For the text-containing cell, return its midpoint in [x, y] coordinate format. 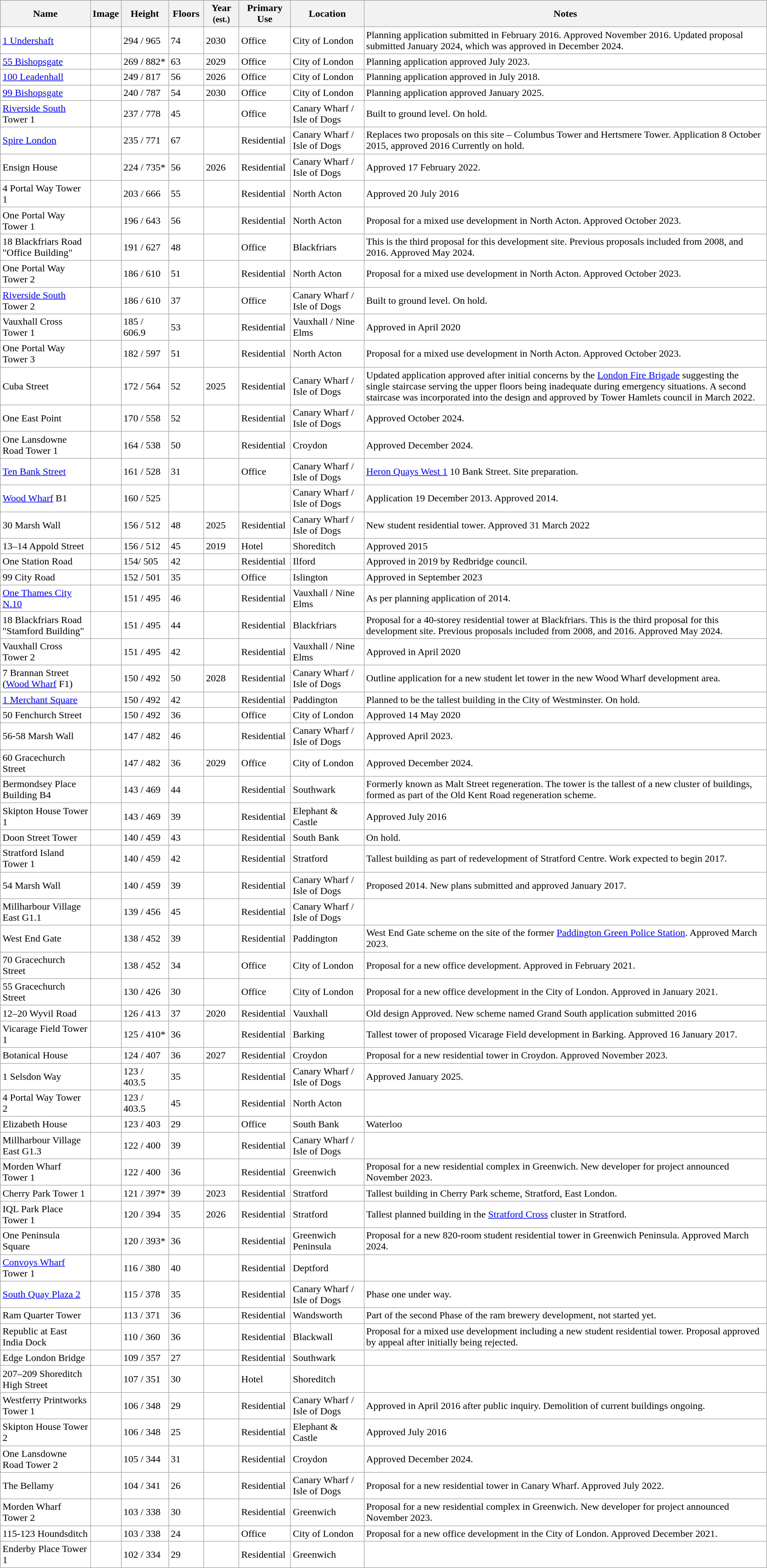
One Lansdowne Road Tower 1 [45, 445]
Wood Wharf B1 [45, 498]
13–14 Appold Street [45, 546]
One Portal Way Tower 3 [45, 354]
115-123 Houndsditch [45, 1534]
Deptford [327, 1268]
Waterloo [565, 1124]
224 / 735* [145, 167]
Edge London Bridge [45, 1358]
125 / 410* [145, 1034]
104 / 341 [145, 1486]
55 Gracechurch Street [45, 992]
154/ 505 [145, 562]
One Station Road [45, 562]
Height [145, 14]
Cuba Street [45, 386]
Approved October 2024. [565, 418]
New student residential tower. Approved 31 March 2022 [565, 525]
Westferry Printworks Tower 1 [45, 1405]
110 / 360 [145, 1336]
Greenwich Peninsula [327, 1241]
2020 [221, 1013]
249 / 817 [145, 77]
Phase one under way. [565, 1295]
105 / 344 [145, 1459]
Proposal for a mixed use development including a new student residential tower. Proposal approved by appeal after initially being rejected. [565, 1336]
Location [327, 14]
Barking [327, 1034]
Approved 20 July 2016 [565, 193]
102 / 334 [145, 1554]
30 Marsh Wall [45, 525]
Part of the second Phase of the ram brewery development, not started yet. [565, 1315]
113 / 371 [145, 1315]
74 [186, 40]
Botanical House [45, 1055]
50 Fenchurch Street [45, 715]
One East Point [45, 418]
Skipton House Tower 1 [45, 817]
Approved 2015 [565, 546]
161 / 528 [145, 471]
Elizabeth House [45, 1124]
Wandsworth [327, 1315]
Tallest tower of proposed Vicarage Field development in Barking. Approved 16 January 2017. [565, 1034]
164 / 538 [145, 445]
24 [186, 1534]
1 Merchant Square [45, 700]
One Peninsula Square [45, 1241]
40 [186, 1268]
Vauxhall Cross Tower 2 [45, 652]
120 / 393* [145, 1241]
Skipton House Tower 2 [45, 1432]
4 Portal Way Tower 1 [45, 193]
Approved 14 May 2020 [565, 715]
55 Bishopsgate [45, 61]
Old design Approved. New scheme named Grand South application submitted 2016 [565, 1013]
Ensign House [45, 167]
54 [186, 93]
55 [186, 193]
120 / 394 [145, 1214]
On hold. [565, 837]
99 Bishopsgate [45, 93]
Primary Use [265, 14]
56-58 Marsh Wall [45, 736]
Millharbour Village East G1.1 [45, 912]
185 / 606.9 [145, 327]
123 / 403 [145, 1124]
269 / 882* [145, 61]
27 [186, 1358]
160 / 525 [145, 498]
237 / 778 [145, 114]
Year (est.) [221, 14]
240 / 787 [145, 93]
2019 [221, 546]
12–20 Wyvil Road [45, 1013]
196 / 643 [145, 221]
Floors [186, 14]
Tallest planned building in the Stratford Cross cluster in Stratford. [565, 1214]
109 / 357 [145, 1358]
121 / 397* [145, 1193]
Name [45, 14]
126 / 413 [145, 1013]
1 Selsdon Way [45, 1076]
One Portal Way Tower 1 [45, 221]
Millharbour Village East G1.3 [45, 1145]
2023 [221, 1193]
67 [186, 140]
Tallest building as part of redevelopment of Stratford Centre. Work expected to begin 2017. [565, 858]
Cherry Park Tower 1 [45, 1193]
Tallest building in Cherry Park scheme, Stratford, East London. [565, 1193]
Morden Wharf Tower 1 [45, 1172]
Enderby Place Tower 1 [45, 1554]
Proposal for a new residential tower in Canary Wharf. Approved July 2022. [565, 1486]
South Quay Plaza 2 [45, 1295]
Ten Bank Street [45, 471]
IQL Park Place Tower 1 [45, 1214]
26 [186, 1486]
107 / 351 [145, 1379]
139 / 456 [145, 912]
One Thames City N.10 [45, 599]
As per planning application of 2014. [565, 599]
Ram Quarter Tower [45, 1315]
18 Blackfriars Road "Stamford Building" [45, 625]
Spire London [45, 140]
Planning application approved July 2023. [565, 61]
172 / 564 [145, 386]
25 [186, 1432]
Proposal for a new 820-room student residential tower in Greenwich Peninsula. Approved March 2024. [565, 1241]
Proposal for a new residential tower in Croydon. Approved November 2023. [565, 1055]
One Portal Way Tower 2 [45, 274]
Image [106, 14]
70 Gracechurch Street [45, 965]
Doon Street Tower [45, 837]
Riverside South Tower 2 [45, 300]
152 / 501 [145, 577]
Convoys Wharf Tower 1 [45, 1268]
2028 [221, 678]
99 City Road [45, 577]
Planning application approved in July 2018. [565, 77]
Application 19 December 2013. Approved 2014. [565, 498]
60 Gracechurch Street [45, 763]
7 Brannan Street (Wood Wharf F1) [45, 678]
Approved in 2019 by Redbridge council. [565, 562]
The Bellamy [45, 1486]
Approved 17 February 2022. [565, 167]
Vicarage Field Tower 1 [45, 1034]
203 / 666 [145, 193]
53 [186, 327]
Republic at East India Dock [45, 1336]
Outline application for a new student let tower in the new Wood Wharf development area. [565, 678]
Planned to be the tallest building in the City of Westminster. On hold. [565, 700]
Stratford Island Tower 1 [45, 858]
34 [186, 965]
Blackwall [327, 1336]
130 / 426 [145, 992]
Ilford [327, 562]
191 / 627 [145, 247]
54 Marsh Wall [45, 885]
Islington [327, 577]
This is the third proposal for this development site. Previous proposals included from 2008, and 2016. Approved May 2024. [565, 247]
West End Gate scheme on the site of the former Paddington Green Police Station. Approved March 2023. [565, 939]
235 / 771 [145, 140]
Approved in April 2016 after public inquiry. Demolition of current buildings ongoing. [565, 1405]
West End Gate [45, 939]
170 / 558 [145, 418]
Approved January 2025. [565, 1076]
1 Undershaft [45, 40]
Proposal for a new office development in the City of London. Approved in January 2021. [565, 992]
63 [186, 61]
182 / 597 [145, 354]
Heron Quays West 1 10 Bank Street. Site preparation. [565, 471]
207–209 Shoreditch High Street [45, 1379]
Vauxhall [327, 1013]
43 [186, 837]
2027 [221, 1055]
Proposal for a new office development. Approved in February 2021. [565, 965]
Proposed 2014. New plans submitted and approved January 2017. [565, 885]
Proposal for a new office development in the City of London. Approved December 2021. [565, 1534]
Replaces two proposals on this site – Columbus Tower and Hertsmere Tower. Application 8 October 2015, approved 2016 Currently on hold. [565, 140]
Approved in September 2023 [565, 577]
115 / 378 [145, 1295]
294 / 965 [145, 40]
116 / 380 [145, 1268]
Approved April 2023. [565, 736]
Notes [565, 14]
4 Portal Way Tower 2 [45, 1104]
Planning application approved January 2025. [565, 93]
124 / 407 [145, 1055]
One Lansdowne Road Tower 2 [45, 1459]
Vauxhall Cross Tower 1 [45, 327]
Riverside South Tower 1 [45, 114]
100 Leadenhall [45, 77]
Bermondsey Place Building B4 [45, 790]
Morden Wharf Tower 2 [45, 1513]
18 Blackfriars Road "Office Building" [45, 247]
